From the cell containing the given text, extract its center point as [x, y] coordinate. 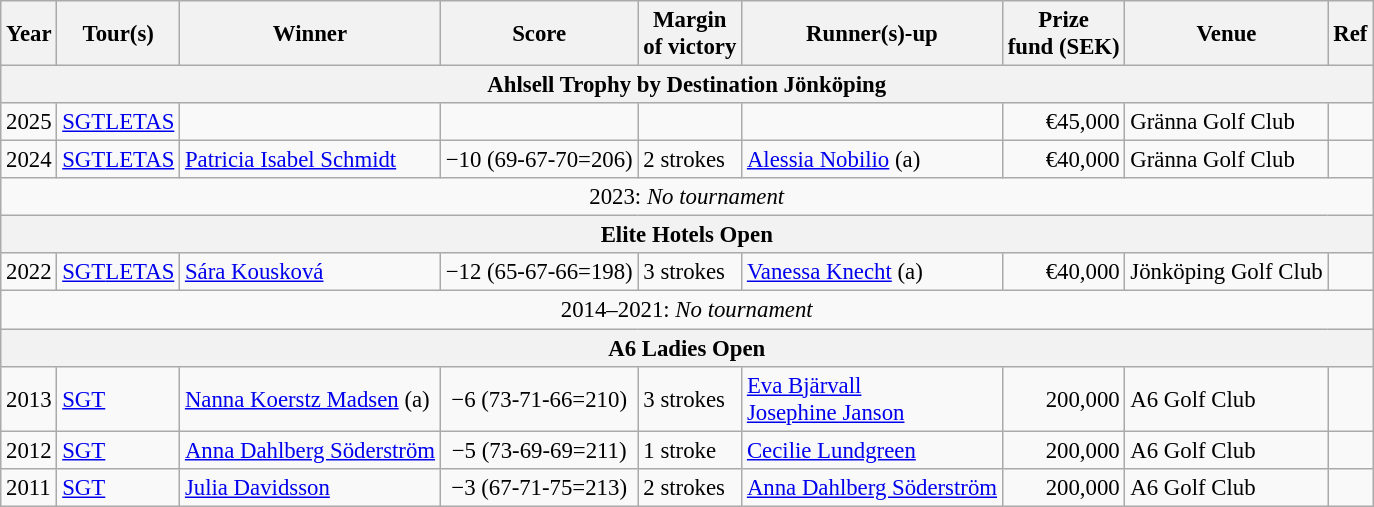
Score [539, 34]
2022 [29, 273]
1 stroke [690, 450]
Ahlsell Trophy by Destination Jönköping [687, 85]
2025 [29, 122]
Venue [1226, 34]
Julia Davidsson [310, 487]
Nanna Koerstz Madsen (a) [310, 398]
−5 (73-69-69=211) [539, 450]
Alessia Nobilio (a) [872, 160]
2024 [29, 160]
Jönköping Golf Club [1226, 273]
2011 [29, 487]
2023: No tournament [687, 197]
Vanessa Knecht (a) [872, 273]
Elite Hotels Open [687, 235]
Winner [310, 34]
Runner(s)-up [872, 34]
Cecilie Lundgreen [872, 450]
Tour(s) [118, 34]
Sára Kousková [310, 273]
Marginof victory [690, 34]
2013 [29, 398]
2014–2021: No tournament [687, 310]
2012 [29, 450]
€45,000 [1064, 122]
−10 (69-67-70=206) [539, 160]
Prizefund (SEK) [1064, 34]
−3 (67-71-75=213) [539, 487]
−6 (73-71-66=210) [539, 398]
Year [29, 34]
Patricia Isabel Schmidt [310, 160]
−12 (65-67-66=198) [539, 273]
A6 Ladies Open [687, 348]
Ref [1350, 34]
Eva Bjärvall Josephine Janson [872, 398]
